Return (x, y) of the center of cell containing provided text 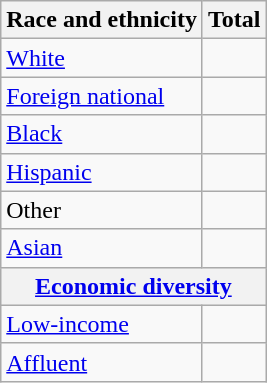
Black (102, 134)
Other (102, 210)
Economic diversity (134, 286)
Affluent (102, 362)
Hispanic (102, 172)
Low-income (102, 324)
Total (234, 20)
Asian (102, 248)
Foreign national (102, 96)
Race and ethnicity (102, 20)
White (102, 58)
